Scan for the cell matching the given text and deliver its [X, Y] coordinate at center. 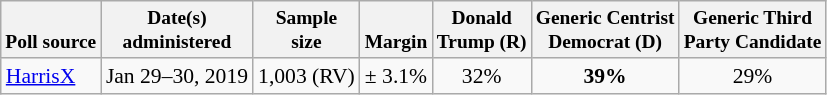
39% [605, 76]
32% [482, 76]
Margin [396, 30]
1,003 (RV) [306, 76]
HarrisX [51, 76]
Samplesize [306, 30]
29% [752, 76]
Jan 29–30, 2019 [177, 76]
Generic ThirdParty Candidate [752, 30]
DonaldTrump (R) [482, 30]
Poll source [51, 30]
Generic CentristDemocrat (D) [605, 30]
Date(s)administered [177, 30]
± 3.1% [396, 76]
